From the cell containing the given text, extract its center point as [x, y] coordinate. 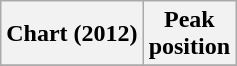
Chart (2012) [72, 34]
Peakposition [189, 34]
